Identify which cell holds the provided text, then report its (x, y) central coordinate. 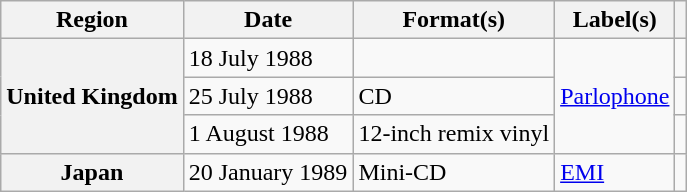
18 July 1988 (268, 58)
25 July 1988 (268, 96)
Date (268, 20)
CD (454, 96)
United Kingdom (92, 96)
Format(s) (454, 20)
Label(s) (615, 20)
12-inch remix vinyl (454, 134)
Mini-CD (454, 172)
Region (92, 20)
20 January 1989 (268, 172)
Parlophone (615, 96)
Japan (92, 172)
1 August 1988 (268, 134)
EMI (615, 172)
